Identify which cell holds the provided text, then report its [x, y] central coordinate. 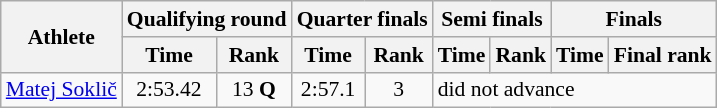
Final rank [663, 55]
Qualifying round [207, 19]
2:53.42 [169, 90]
did not advance [575, 90]
2:57.1 [328, 90]
Finals [634, 19]
13 Q [254, 90]
Athlete [62, 36]
Quarter finals [362, 19]
Matej Soklič [62, 90]
Semi finals [492, 19]
3 [399, 90]
